From the cell containing the given text, extract its center point as [x, y] coordinate. 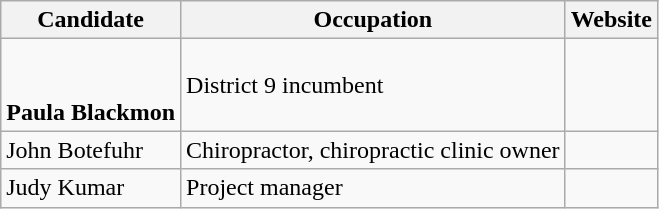
Paula Blackmon [91, 85]
John Botefuhr [91, 150]
Chiropractor, chiropractic clinic owner [374, 150]
Project manager [374, 188]
District 9 incumbent [374, 85]
Occupation [374, 20]
Candidate [91, 20]
Website [611, 20]
Judy Kumar [91, 188]
